Capture the cell that displays the provided text and extract its (x, y) central coordinate. 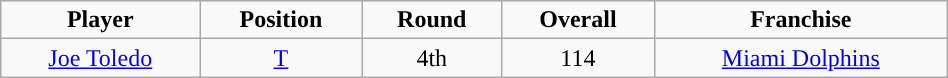
Joe Toledo (100, 58)
4th (432, 58)
Round (432, 20)
T (281, 58)
Position (281, 20)
Overall (578, 20)
114 (578, 58)
Miami Dolphins (800, 58)
Franchise (800, 20)
Player (100, 20)
